Detect which cell encompasses the target text, then output its [X, Y] center coordinate. 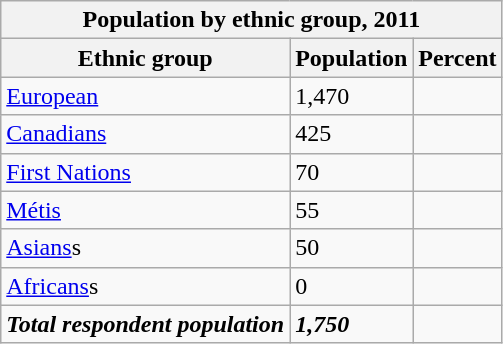
Population [352, 58]
1,470 [352, 96]
1,750 [352, 324]
Asianss [146, 248]
Percent [458, 58]
Population by ethnic group, 2011 [252, 20]
European [146, 96]
0 [352, 286]
Africanss [146, 286]
Canadians [146, 134]
Ethnic group [146, 58]
55 [352, 210]
70 [352, 172]
Métis [146, 210]
50 [352, 248]
425 [352, 134]
Total respondent population [146, 324]
First Nations [146, 172]
